Return the [x, y] coordinate for the center point of the cell that contains the specified text.  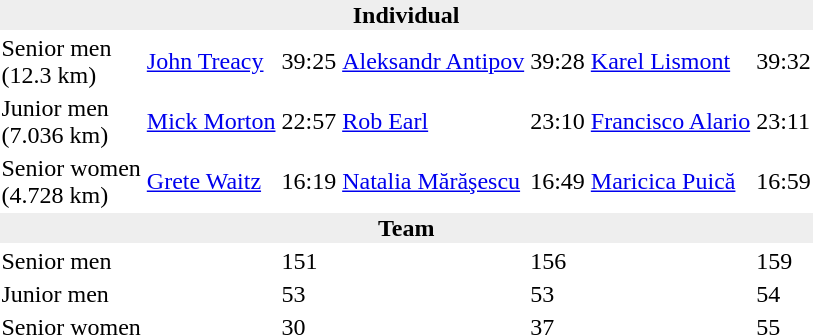
Junior men(7.036 km) [71, 122]
Individual [406, 15]
39:32 [784, 62]
Senior women(4.728 km) [71, 182]
22:57 [309, 122]
Junior men [71, 294]
151 [309, 261]
Team [406, 228]
Maricica Puică [670, 182]
23:11 [784, 122]
39:28 [558, 62]
Francisco Alario [670, 122]
Mick Morton [211, 122]
Grete Waitz [211, 182]
Rob Earl [434, 122]
Senior men(12.3 km) [71, 62]
39:25 [309, 62]
Karel Lismont [670, 62]
23:10 [558, 122]
Aleksandr Antipov [434, 62]
John Treacy [211, 62]
Senior men [71, 261]
Natalia Mărăşescu [434, 182]
156 [558, 261]
54 [784, 294]
16:19 [309, 182]
16:49 [558, 182]
16:59 [784, 182]
159 [784, 261]
